From the cell containing the given text, extract its center point as (X, Y) coordinate. 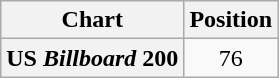
Position (231, 20)
Chart (92, 20)
US Billboard 200 (92, 58)
76 (231, 58)
